Scan for the cell matching the given text and deliver its (x, y) coordinate at center. 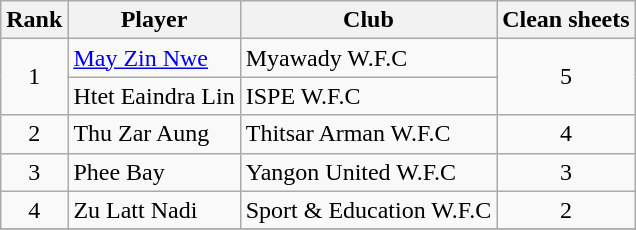
Clean sheets (566, 20)
Club (368, 20)
Thu Zar Aung (154, 134)
Zu Latt Nadi (154, 210)
Yangon United W.F.C (368, 172)
5 (566, 77)
ISPE W.F.C (368, 96)
Player (154, 20)
Htet Eaindra Lin (154, 96)
Sport & Education W.F.C (368, 210)
Thitsar Arman W.F.C (368, 134)
Myawady W.F.C (368, 58)
May Zin Nwe (154, 58)
Rank (34, 20)
Phee Bay (154, 172)
1 (34, 77)
